Output the (X, Y) coordinate of the center of the cell containing the given text.  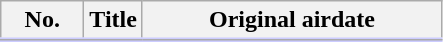
Title (114, 21)
Original airdate (292, 21)
No. (42, 21)
